Determine the (x, y) coordinate at the center of the cell enclosing the given text.  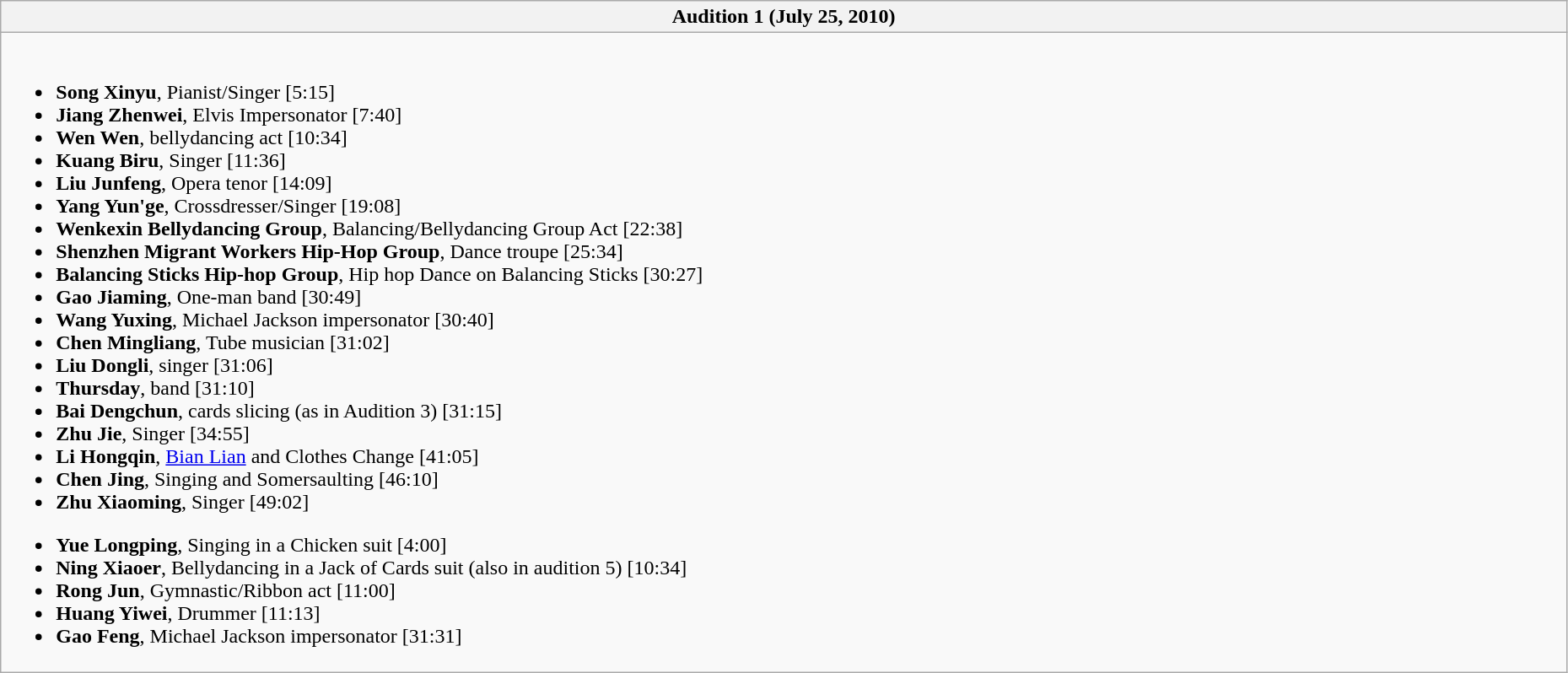
Audition 1 (July 25, 2010) (784, 17)
